Find where the given text appears and provide that cell's center as [x, y] coordinate. 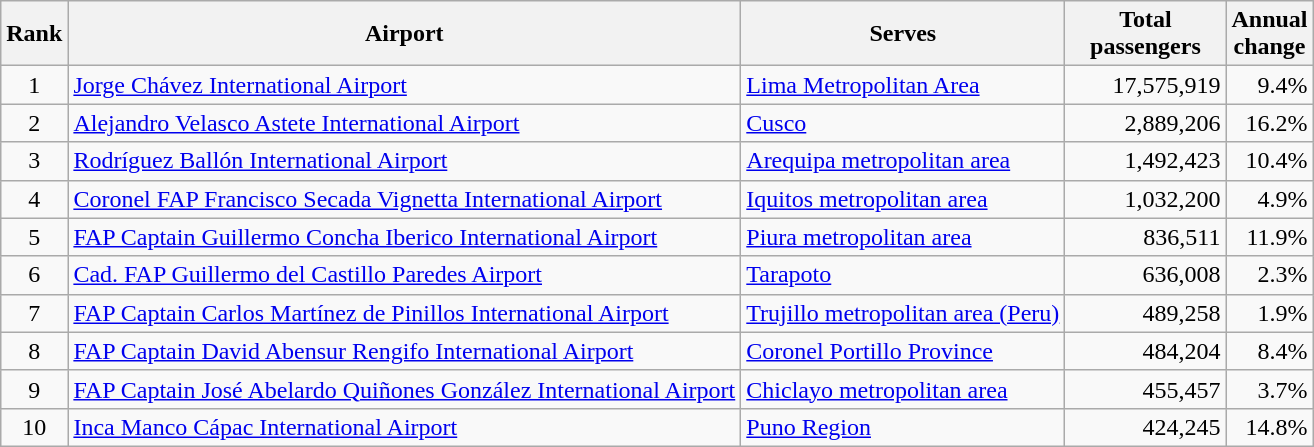
Cusco [903, 123]
Coronel Portillo Province [903, 351]
Piura metropolitan area [903, 237]
Serves [903, 34]
FAP Captain José Abelardo Quiñones González International Airport [404, 389]
Chiclayo metropolitan area [903, 389]
1.9% [1270, 313]
9 [34, 389]
10 [34, 427]
836,511 [1146, 237]
4.9% [1270, 199]
Iquitos metropolitan area [903, 199]
FAP Captain David Abensur Rengifo International Airport [404, 351]
Puno Region [903, 427]
636,008 [1146, 275]
1,492,423 [1146, 161]
Tarapoto [903, 275]
8 [34, 351]
424,245 [1146, 427]
Lima Metropolitan Area [903, 85]
489,258 [1146, 313]
Rank [34, 34]
FAP Captain Carlos Martínez de Pinillos International Airport [404, 313]
16.2% [1270, 123]
8.4% [1270, 351]
Totalpassengers [1146, 34]
Cad. FAP Guillermo del Castillo Paredes Airport [404, 275]
7 [34, 313]
Annualchange [1270, 34]
3 [34, 161]
4 [34, 199]
2.3% [1270, 275]
1,032,200 [1146, 199]
5 [34, 237]
2 [34, 123]
Rodríguez Ballón International Airport [404, 161]
Coronel FAP Francisco Secada Vignetta International Airport [404, 199]
455,457 [1146, 389]
17,575,919 [1146, 85]
1 [34, 85]
FAP Captain Guillermo Concha Iberico International Airport [404, 237]
Alejandro Velasco Astete International Airport [404, 123]
Jorge Chávez International Airport [404, 85]
6 [34, 275]
9.4% [1270, 85]
Trujillo metropolitan area (Peru) [903, 313]
3.7% [1270, 389]
Arequipa metropolitan area [903, 161]
Airport [404, 34]
10.4% [1270, 161]
2,889,206 [1146, 123]
14.8% [1270, 427]
Inca Manco Cápac International Airport [404, 427]
484,204 [1146, 351]
11.9% [1270, 237]
